Return [x, y] of the center of cell containing provided text 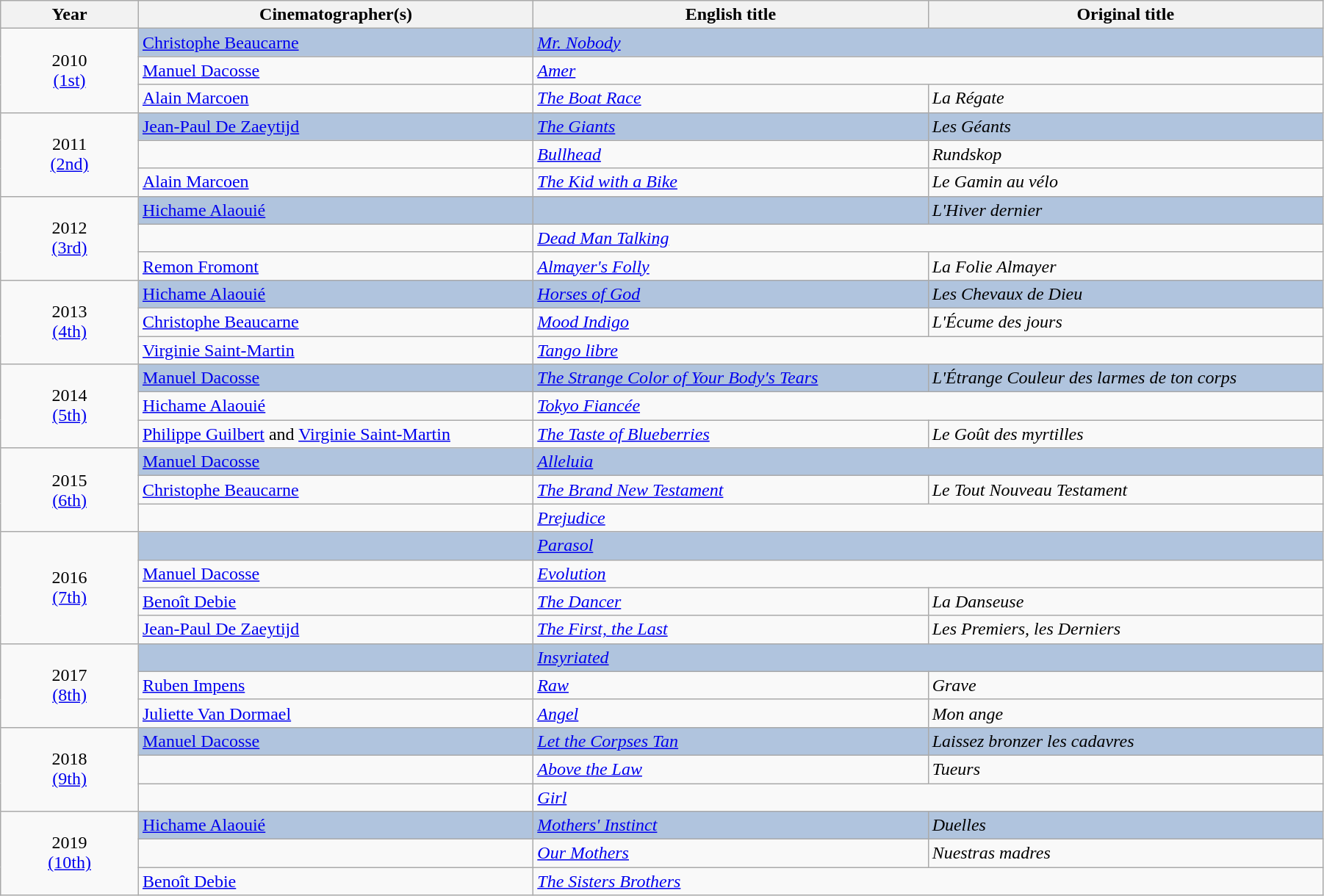
Girl [929, 797]
Le Gamin au vélo [1126, 182]
La Danseuse [1126, 601]
Duelles [1126, 825]
Les Chevaux de Dieu [1126, 294]
Year [70, 15]
The Giants [730, 126]
L'Hiver dernier [1126, 210]
Tokyo Fiancée [929, 406]
The First, the Last [730, 629]
Rundskop [1126, 154]
Les Géants [1126, 126]
Prejudice [929, 518]
2018(9th) [70, 769]
Grave [1126, 685]
Mood Indigo [730, 322]
Insyriated [929, 657]
The Kid with a Bike [730, 182]
Les Premiers, les Derniers [1126, 629]
Bullhead [730, 154]
Mr. Nobody [929, 43]
Tango libre [929, 350]
L'Écume des jours [1126, 322]
Le Tout Nouveau Testament [1126, 490]
Cinematographer(s) [335, 15]
Nuestras madres [1126, 853]
Almayer's Folly [730, 266]
Le Goût des myrtilles [1126, 434]
2019(10th) [70, 853]
Evolution [929, 574]
L'Étrange Couleur des larmes de ton corps [1126, 378]
Remon Fromont [335, 266]
Amer [929, 71]
Parasol [929, 546]
2012(3rd) [70, 238]
Above the Law [730, 769]
Virginie Saint-Martin [335, 350]
Ruben Impens [335, 685]
English title [730, 15]
Angel [730, 713]
The Boat Race [730, 98]
Our Mothers [730, 853]
La Folie Almayer [1126, 266]
2013(4th) [70, 322]
2010(1st) [70, 71]
Raw [730, 685]
2017(8th) [70, 685]
Let the Corpses Tan [730, 741]
The Strange Color of Your Body's Tears [730, 378]
2011(2nd) [70, 154]
Mothers' Instinct [730, 825]
Tueurs [1126, 769]
Original title [1126, 15]
Dead Man Talking [929, 238]
2016(7th) [70, 588]
Alleluia [929, 462]
Philippe Guilbert and Virginie Saint-Martin [335, 434]
The Dancer [730, 601]
2014(5th) [70, 406]
The Brand New Testament [730, 490]
Juliette Van Dormael [335, 713]
Horses of God [730, 294]
Mon ange [1126, 713]
Laissez bronzer les cadavres [1126, 741]
La Régate [1126, 98]
2015(6th) [70, 490]
The Taste of Blueberries [730, 434]
The Sisters Brothers [929, 881]
